Provide the [X, Y] coordinate of the cell's center where the given text is located.  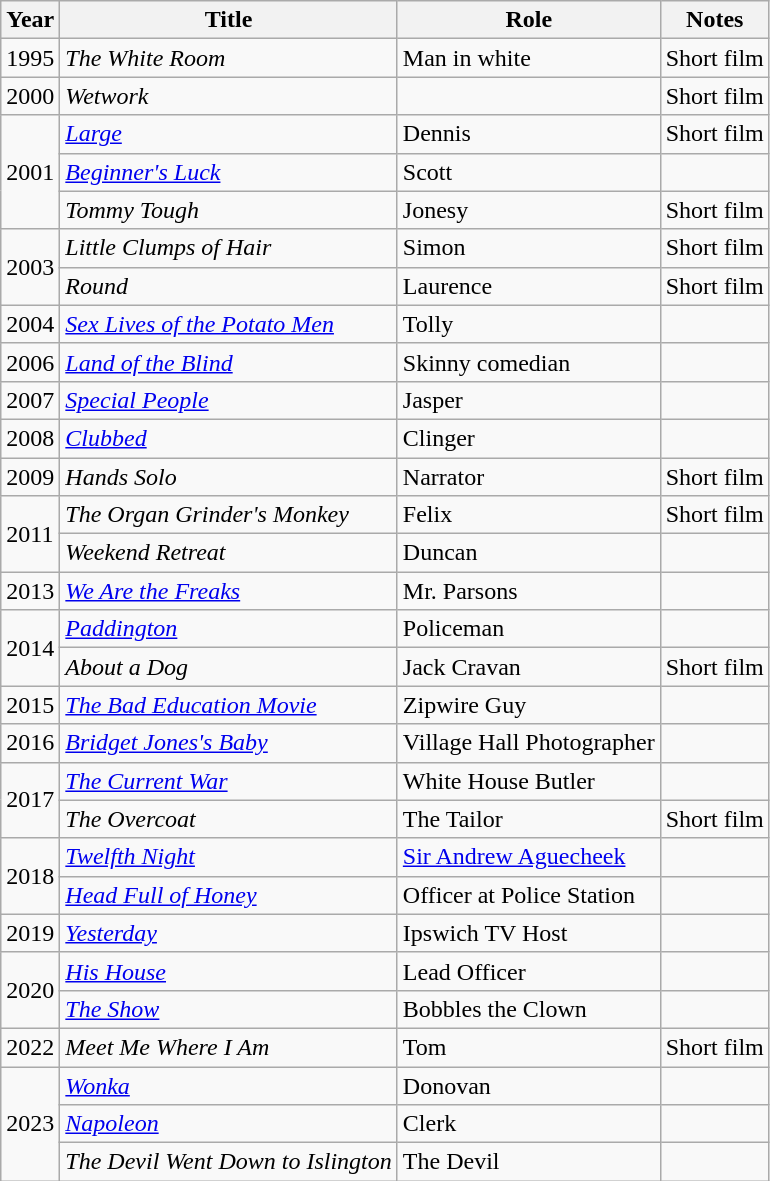
Paddington [229, 629]
Wonka [229, 1085]
Skinny comedian [528, 362]
Hands Solo [229, 477]
Weekend Retreat [229, 553]
The Devil Went Down to Islington [229, 1162]
Simon [528, 248]
Felix [528, 515]
2001 [30, 172]
2000 [30, 96]
Land of the Blind [229, 362]
We Are the Freaks [229, 591]
The Organ Grinder's Monkey [229, 515]
2015 [30, 705]
2008 [30, 438]
Village Hall Photographer [528, 743]
Scott [528, 172]
Man in white [528, 58]
Tolly [528, 324]
Bridget Jones's Baby [229, 743]
Mr. Parsons [528, 591]
Yesterday [229, 933]
Ipswich TV Host [528, 933]
His House [229, 971]
Twelfth Night [229, 857]
2018 [30, 876]
Round [229, 286]
Role [528, 20]
2007 [30, 400]
Policeman [528, 629]
Officer at Police Station [528, 895]
Duncan [528, 553]
Year [30, 20]
2020 [30, 990]
The Devil [528, 1162]
The White Room [229, 58]
Laurence [528, 286]
2022 [30, 1047]
Jack Cravan [528, 667]
2016 [30, 743]
1995 [30, 58]
The Overcoat [229, 819]
2013 [30, 591]
Beginner's Luck [229, 172]
The Current War [229, 781]
Notes [714, 20]
2023 [30, 1123]
Large [229, 134]
Head Full of Honey [229, 895]
The Show [229, 1009]
Sex Lives of the Potato Men [229, 324]
2004 [30, 324]
Clubbed [229, 438]
2014 [30, 648]
2019 [30, 933]
Title [229, 20]
Clinger [528, 438]
Jasper [528, 400]
The Tailor [528, 819]
2006 [30, 362]
About a Dog [229, 667]
Wetwork [229, 96]
2017 [30, 800]
The Bad Education Movie [229, 705]
Bobbles the Clown [528, 1009]
Dennis [528, 134]
White House Butler [528, 781]
Clerk [528, 1124]
Jonesy [528, 210]
Sir Andrew Aguecheek [528, 857]
Narrator [528, 477]
Lead Officer [528, 971]
Zipwire Guy [528, 705]
Meet Me Where I Am [229, 1047]
Napoleon [229, 1124]
Tom [528, 1047]
Special People [229, 400]
Donovan [528, 1085]
Tommy Tough [229, 210]
Little Clumps of Hair [229, 248]
2003 [30, 267]
2011 [30, 534]
2009 [30, 477]
